Find where the given text appears and provide that cell's center as (X, Y) coordinate. 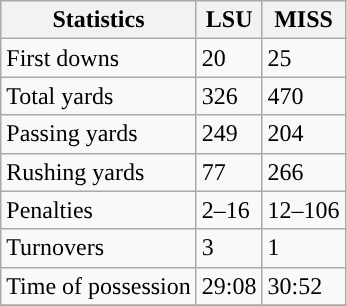
470 (304, 96)
Passing yards (99, 134)
29:08 (229, 286)
77 (229, 172)
249 (229, 134)
LSU (229, 20)
20 (229, 58)
326 (229, 96)
Penalties (99, 210)
2–16 (229, 210)
Total yards (99, 96)
12–106 (304, 210)
30:52 (304, 286)
Time of possession (99, 286)
266 (304, 172)
204 (304, 134)
3 (229, 248)
Rushing yards (99, 172)
Turnovers (99, 248)
First downs (99, 58)
25 (304, 58)
1 (304, 248)
Statistics (99, 20)
MISS (304, 20)
